Search for the cell housing the specified text and yield its [x, y] center coordinate. 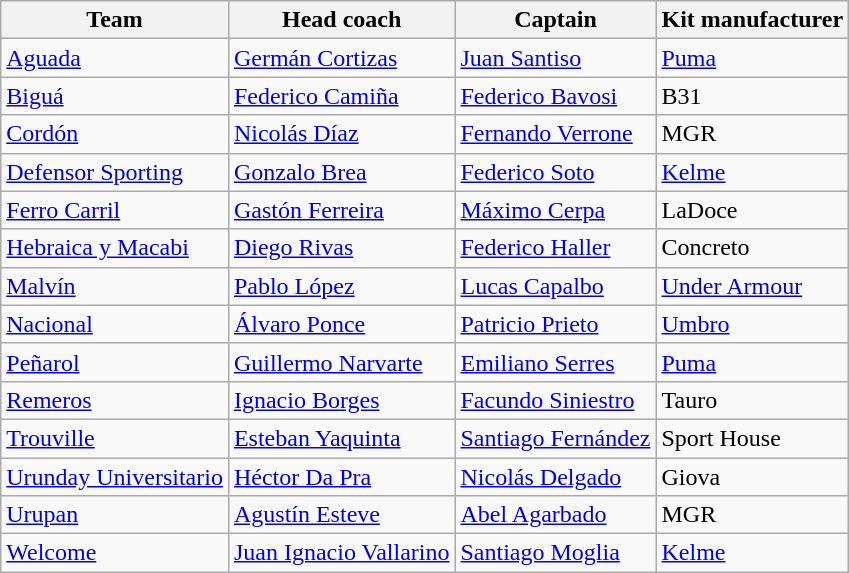
Ferro Carril [115, 210]
Abel Agarbado [556, 515]
Nicolás Delgado [556, 477]
Esteban Yaquinta [342, 438]
Germán Cortizas [342, 58]
Federico Camiña [342, 96]
Cordón [115, 134]
Nicolás Díaz [342, 134]
Santiago Moglia [556, 553]
Álvaro Ponce [342, 324]
Federico Soto [556, 172]
Máximo Cerpa [556, 210]
Hebraica y Macabi [115, 248]
Patricio Prieto [556, 324]
Federico Haller [556, 248]
Biguá [115, 96]
Gonzalo Brea [342, 172]
LaDoce [752, 210]
Remeros [115, 400]
Tauro [752, 400]
Fernando Verrone [556, 134]
Head coach [342, 20]
Under Armour [752, 286]
Urunday Universitario [115, 477]
Sport House [752, 438]
Guillermo Narvarte [342, 362]
Captain [556, 20]
Diego Rivas [342, 248]
Héctor Da Pra [342, 477]
Facundo Siniestro [556, 400]
Agustín Esteve [342, 515]
Nacional [115, 324]
Giova [752, 477]
Juan Ignacio Vallarino [342, 553]
Gastón Ferreira [342, 210]
Ignacio Borges [342, 400]
Team [115, 20]
B31 [752, 96]
Trouville [115, 438]
Peñarol [115, 362]
Aguada [115, 58]
Pablo López [342, 286]
Federico Bavosi [556, 96]
Urupan [115, 515]
Juan Santiso [556, 58]
Kit manufacturer [752, 20]
Lucas Capalbo [556, 286]
Welcome [115, 553]
Defensor Sporting [115, 172]
Malvín [115, 286]
Concreto [752, 248]
Santiago Fernández [556, 438]
Umbro [752, 324]
Emiliano Serres [556, 362]
